Return the [X, Y] coordinate for the center point of the cell that contains the specified text.  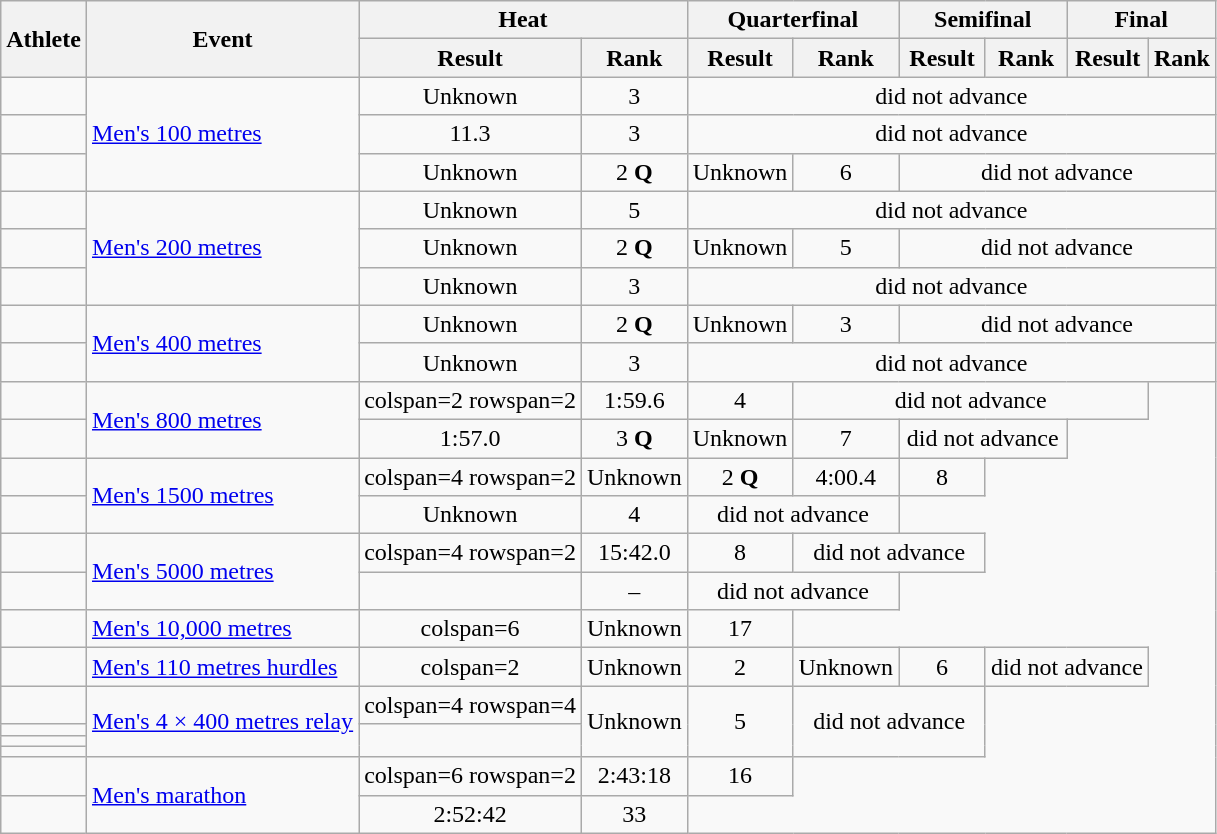
Men's 10,000 metres [222, 629]
33 [634, 814]
Men's 4 × 400 metres relay [222, 722]
17 [740, 629]
Men's 5000 metres [222, 572]
Quarterfinal [792, 20]
colspan=2 [470, 667]
Semifinal [983, 20]
4:00.4 [846, 477]
colspan=4 rowspan=4 [470, 705]
16 [740, 776]
Event [222, 39]
colspan=6 rowspan=2 [470, 776]
Men's 1500 metres [222, 496]
– [634, 591]
Men's 400 metres [222, 343]
Men's 800 metres [222, 419]
colspan=6 [470, 629]
2:52:42 [470, 814]
11.3 [470, 134]
Men's 100 metres [222, 134]
Final [1142, 20]
1:59.6 [634, 400]
colspan=2 rowspan=2 [470, 400]
Athlete [44, 39]
2:43:18 [634, 776]
15:42.0 [634, 553]
3 Q [634, 438]
1:57.0 [470, 438]
Men's 110 metres hurdles [222, 667]
2 [740, 667]
Men's 200 metres [222, 248]
7 [846, 438]
Heat [523, 20]
Men's marathon [222, 795]
